Capture the cell that displays the provided text and extract its [X, Y] central coordinate. 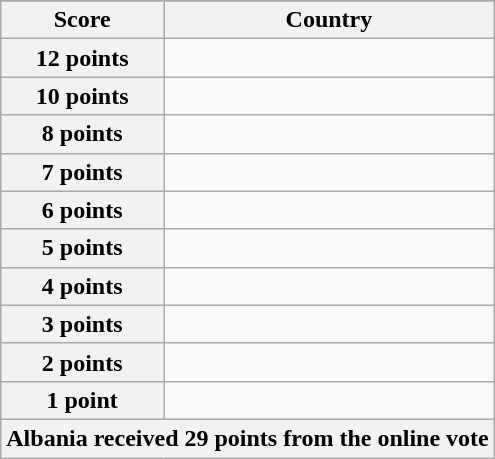
10 points [82, 96]
7 points [82, 172]
Albania received 29 points from the online vote [248, 438]
5 points [82, 248]
Score [82, 20]
Country [330, 20]
2 points [82, 362]
3 points [82, 324]
6 points [82, 210]
8 points [82, 134]
1 point [82, 400]
12 points [82, 58]
4 points [82, 286]
